Determine the [x, y] coordinate at the center of the cell enclosing the given text.  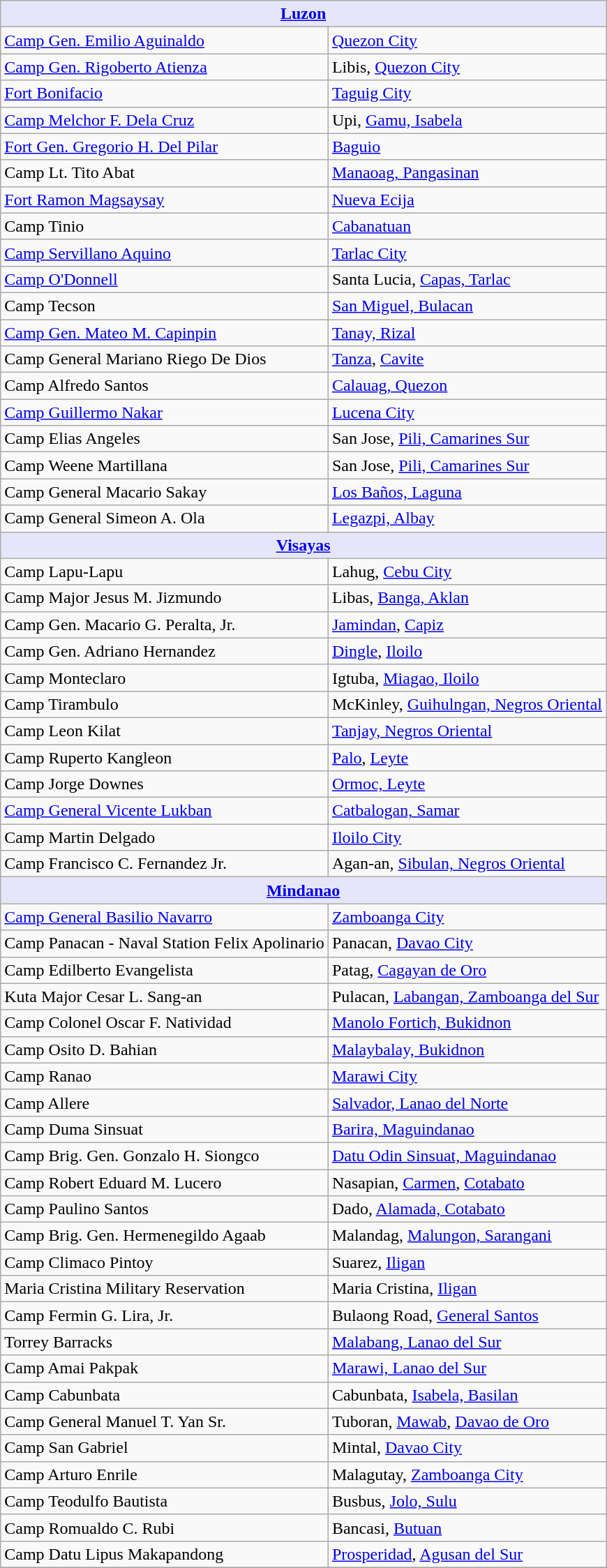
Camp General Manuel T. Yan Sr. [165, 1421]
Zamboanga City [467, 917]
Datu Odin Sinsuat, Maguindanao [467, 1156]
Camp Gen. Rigoberto Atienza [165, 67]
Torrey Barracks [165, 1342]
Bancasi, Butuan [467, 1528]
Panacan, Davao City [467, 943]
Calauag, Quezon [467, 386]
Camp Lt. Tito Abat [165, 173]
Maria Cristina, Iligan [467, 1289]
Camp Lapu-Lapu [165, 572]
Iloilo City [467, 837]
Manolo Fortich, Bukidnon [467, 1023]
Camp Edilberto Evangelista [165, 970]
Camp Tecson [165, 306]
Marawi City [467, 1076]
Malandag, Malungon, Sarangani [467, 1236]
Catbalogan, Samar [467, 811]
Camp Gen. Emilio Aguinaldo [165, 40]
Upi, Gamu, Isabela [467, 120]
Camp Melchor F. Dela Cruz [165, 120]
Camp General Simeon A. Ola [165, 518]
Camp Tinio [165, 226]
Tanjay, Negros Oriental [467, 731]
Camp Martin Delgado [165, 837]
Baguio [467, 147]
Cabunbata, Isabela, Basilan [467, 1395]
Tanza, Cavite [467, 359]
Camp O'Donnell [165, 279]
Libas, Banga, Aklan [467, 598]
Kuta Major Cesar L. Sang-an [165, 996]
Camp Tirambulo [165, 704]
Bulaong Road, General Santos [467, 1315]
Camp Ranao [165, 1076]
Lahug, Cebu City [467, 572]
Camp Datu Lipus Makapandong [165, 1554]
Patag, Cagayan de Oro [467, 970]
Camp Gen. Macario G. Peralta, Jr. [165, 625]
Manaoag, Pangasinan [467, 173]
Taguig City [467, 94]
McKinley, Guihulngan, Negros Oriental [467, 704]
Ormoc, Leyte [467, 784]
Palo, Leyte [467, 757]
Camp Brig. Gen. Hermenegildo Agaab [165, 1236]
Quezon City [467, 40]
Camp Osito D. Bahian [165, 1050]
Igtuba, Miagao, Iloilo [467, 678]
Cabanatuan [467, 226]
Camp Arturo Enrile [165, 1474]
Tuboran, Mawab, Davao de Oro [467, 1421]
Libis, Quezon City [467, 67]
Los Baños, Laguna [467, 492]
Camp Cabunbata [165, 1395]
Nasapian, Carmen, Cotabato [467, 1183]
Suarez, Iligan [467, 1262]
Tanay, Rizal [467, 333]
Malaybalay, Bukidnon [467, 1050]
Salvador, Lanao del Norte [467, 1103]
Camp Robert Eduard M. Lucero [165, 1183]
Maria Cristina Military Reservation [165, 1289]
Marawi, Lanao del Sur [467, 1368]
Camp Monteclaro [165, 678]
Prosperidad, Agusan del Sur [467, 1554]
Camp Teodulfo Bautista [165, 1501]
Camp Romualdo C. Rubi [165, 1528]
Camp Servillano Aquino [165, 253]
Busbus, Jolo, Sulu [467, 1501]
Camp Gen. Mateo M. Capinpin [165, 333]
Jamindan, Capiz [467, 625]
Dingle, Iloilo [467, 651]
Pulacan, Labangan, Zamboanga del Sur [467, 996]
Camp Leon Kilat [165, 731]
Camp Amai Pakpak [165, 1368]
Camp San Gabriel [165, 1448]
Mintal, Davao City [467, 1448]
Camp Fermin G. Lira, Jr. [165, 1315]
Barira, Maguindanao [467, 1129]
Camp Elias Angeles [165, 439]
Camp Allere [165, 1103]
Camp Francisco C. Fernandez Jr. [165, 864]
Camp Brig. Gen. Gonzalo H. Siongco [165, 1156]
Visayas [303, 545]
Nueva Ecija [467, 200]
Lucena City [467, 412]
Camp General Vicente Lukban [165, 811]
Camp General Mariano Riego De Dios [165, 359]
Camp Ruperto Kangleon [165, 757]
Luzon [303, 14]
Camp General Basilio Navarro [165, 917]
Camp Colonel Oscar F. Natividad [165, 1023]
Camp Guillermo Nakar [165, 412]
Camp Duma Sinsuat [165, 1129]
Camp Weene Martillana [165, 465]
Fort Gen. Gregorio H. Del Pilar [165, 147]
Tarlac City [467, 253]
Camp Climaco Pintoy [165, 1262]
Mindanao [303, 890]
Camp Paulino Santos [165, 1209]
Camp Major Jesus M. Jizmundo [165, 598]
Malabang, Lanao del Sur [467, 1342]
Camp Gen. Adriano Hernandez [165, 651]
Camp Alfredo Santos [165, 386]
San Miguel, Bulacan [467, 306]
Santa Lucia, Capas, Tarlac [467, 279]
Dado, Alamada, Cotabato [467, 1209]
Fort Ramon Magsaysay [165, 200]
Camp Jorge Downes [165, 784]
Fort Bonifacio [165, 94]
Camp General Macario Sakay [165, 492]
Legazpi, Albay [467, 518]
Camp Panacan - Naval Station Felix Apolinario [165, 943]
Agan-an, Sibulan, Negros Oriental [467, 864]
Malagutay, Zamboanga City [467, 1474]
